For the text-containing cell, return its midpoint in [X, Y] coordinate format. 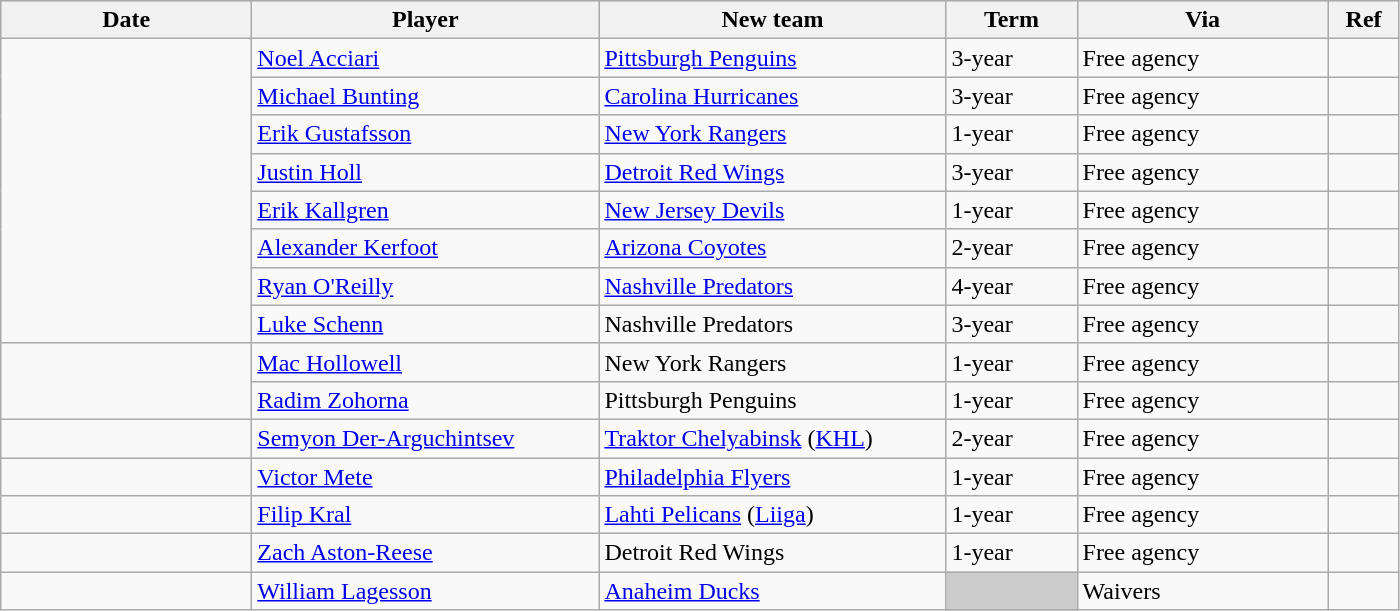
Michael Bunting [426, 96]
Carolina Hurricanes [772, 96]
Erik Kallgren [426, 210]
Anaheim Ducks [772, 591]
Philadelphia Flyers [772, 477]
Filip Kral [426, 515]
Noel Acciari [426, 58]
Victor Mete [426, 477]
4-year [1012, 286]
Arizona Coyotes [772, 248]
Justin Holl [426, 172]
Erik Gustafsson [426, 134]
Term [1012, 20]
New Jersey Devils [772, 210]
Date [126, 20]
Mac Hollowell [426, 362]
William Lagesson [426, 591]
Radim Zohorna [426, 400]
Traktor Chelyabinsk (KHL) [772, 438]
Waivers [1202, 591]
Luke Schenn [426, 324]
New team [772, 20]
Player [426, 20]
Zach Aston-Reese [426, 553]
Semyon Der-Arguchintsev [426, 438]
Via [1202, 20]
Ref [1364, 20]
Lahti Pelicans (Liiga) [772, 515]
Alexander Kerfoot [426, 248]
Ryan O'Reilly [426, 286]
